Find where the given text appears and provide that cell's center as [x, y] coordinate. 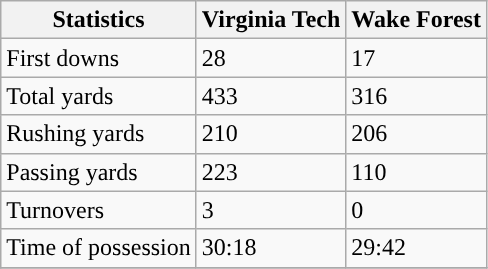
First downs [99, 58]
28 [271, 58]
110 [416, 172]
Turnovers [99, 210]
3 [271, 210]
210 [271, 134]
223 [271, 172]
Passing yards [99, 172]
433 [271, 96]
Total yards [99, 96]
0 [416, 210]
Wake Forest [416, 20]
Statistics [99, 20]
Virginia Tech [271, 20]
29:42 [416, 248]
17 [416, 58]
316 [416, 96]
Rushing yards [99, 134]
Time of possession [99, 248]
206 [416, 134]
30:18 [271, 248]
